Scan for the cell matching the given text and deliver its [x, y] coordinate at center. 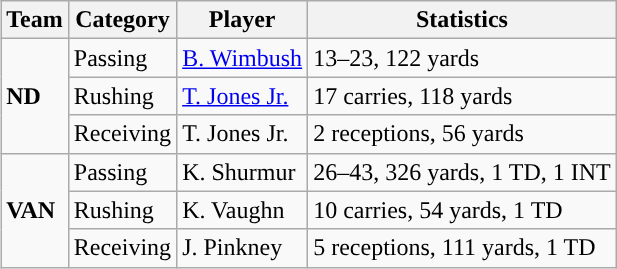
Team [35, 20]
Statistics [462, 20]
2 receptions, 56 yards [462, 134]
26–43, 326 yards, 1 TD, 1 INT [462, 172]
Category [122, 20]
ND [35, 96]
J. Pinkney [242, 248]
10 carries, 54 yards, 1 TD [462, 210]
Player [242, 20]
K. Vaughn [242, 210]
VAN [35, 210]
17 carries, 118 yards [462, 96]
K. Shurmur [242, 172]
13–23, 122 yards [462, 58]
B. Wimbush [242, 58]
5 receptions, 111 yards, 1 TD [462, 248]
